Locate the cell with the specified text and output its [X, Y] center coordinate. 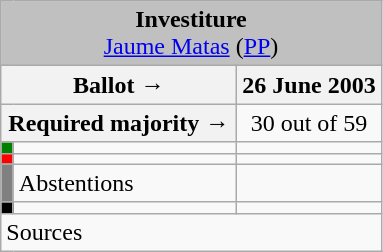
26 June 2003 [309, 85]
Sources [191, 232]
Abstentions [125, 183]
Ballot → [119, 85]
Required majority → [119, 123]
InvestitureJaume Matas (PP) [191, 34]
30 out of 59 [309, 123]
